Find where the given text appears and provide that cell's center as (x, y) coordinate. 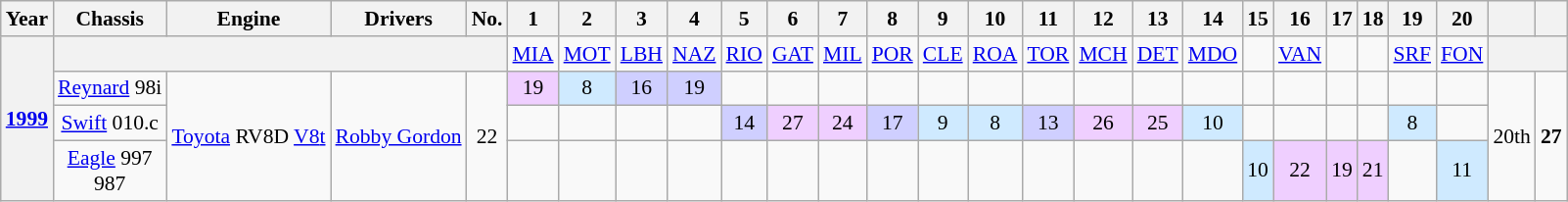
MDO (1214, 54)
DET (1158, 54)
MOT (587, 54)
3 (642, 19)
GAT (793, 54)
LBH (642, 54)
POR (893, 54)
TOR (1047, 54)
7 (843, 19)
FON (1462, 54)
21 (1373, 171)
Chassis (110, 19)
Robby Gordon (399, 135)
RIO (744, 54)
Swift 010.c (110, 124)
24 (843, 124)
4 (694, 19)
SRF (1413, 54)
VAN (1300, 54)
20th (1511, 135)
CLE (944, 54)
6 (793, 19)
Eagle 997 987 (110, 171)
1 (533, 19)
Engine (249, 19)
15 (1258, 19)
1999 (27, 119)
ROA (995, 54)
5 (744, 19)
No. (487, 19)
Drivers (399, 19)
Toyota RV8D V8t (249, 135)
12 (1102, 19)
25 (1158, 124)
2 (587, 19)
26 (1102, 124)
Year (27, 19)
MCH (1102, 54)
NAZ (694, 54)
18 (1373, 19)
Reynard 98i (110, 88)
MIA (533, 54)
MIL (843, 54)
20 (1462, 19)
